Pinpoint the cell where the given text exists, returning its [x, y] midpoint coordinate. 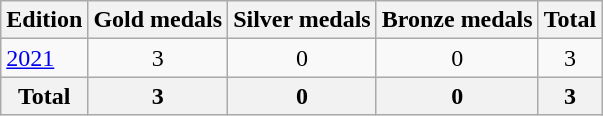
Edition [44, 20]
Gold medals [158, 20]
2021 [44, 58]
Silver medals [302, 20]
Bronze medals [457, 20]
